Return the (x, y) coordinate for the center point of the cell that contains the specified text.  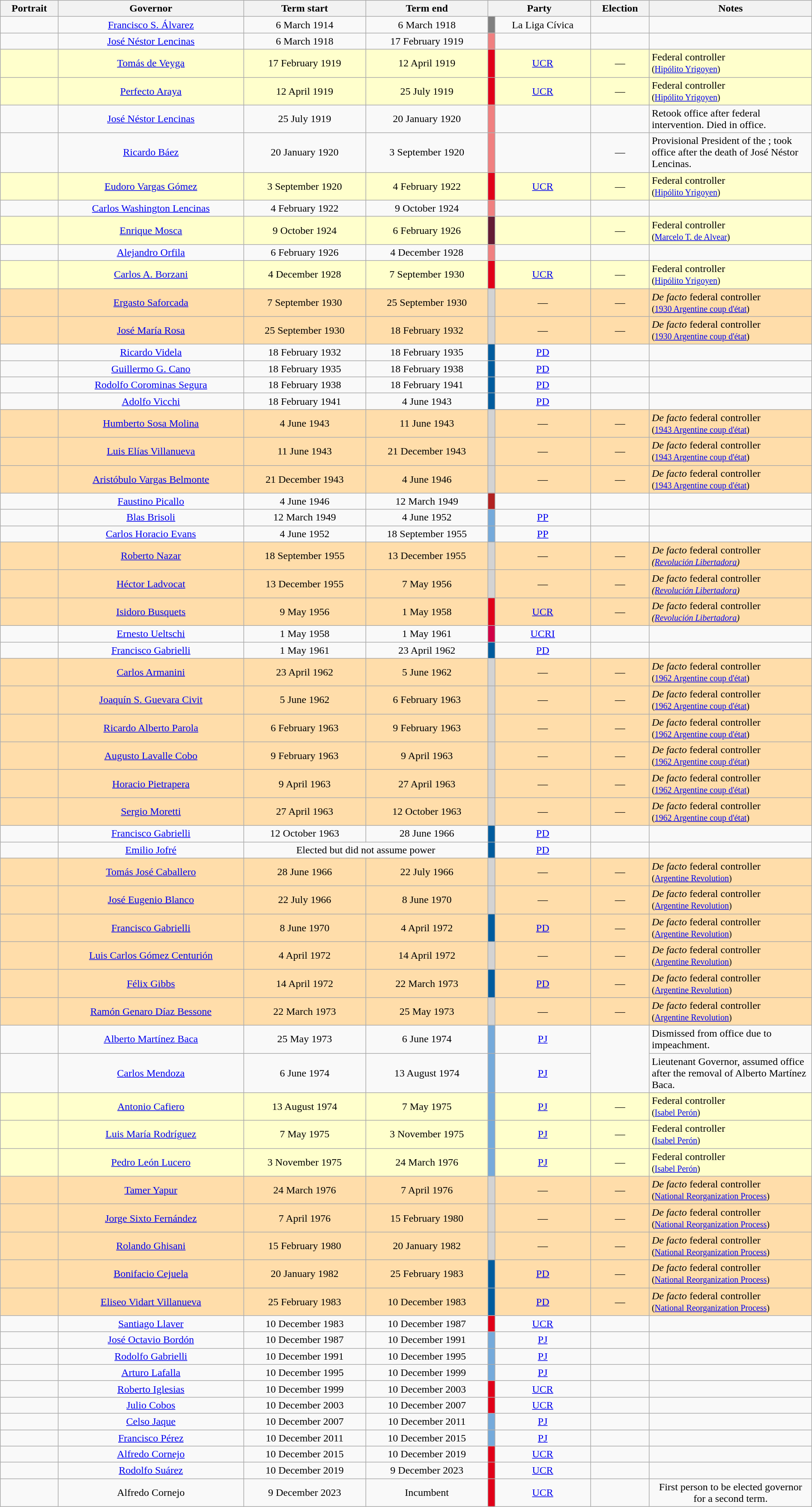
6 March 1914 (305, 25)
Antonio Cafiero (151, 1107)
Adolfo Vicchi (151, 401)
Rodolfo Gabrielli (151, 1356)
Tomás José Caballero (151, 872)
Rolando Ghisani (151, 1246)
José Eugenio Blanco (151, 900)
Emilio Jofré (151, 850)
Luis Carlos Gómez Centurión (151, 955)
Francisco Pérez (151, 1438)
Bonifacio Cejuela (151, 1274)
Héctor Ladvocat (151, 583)
Carlos Mendoza (151, 1073)
Ergasto Saforcada (151, 302)
Election (620, 9)
Governor (151, 9)
Term start (305, 9)
Joaquín S. Guevara Civit (151, 700)
Ricardo Videla (151, 353)
Dismissed from office due to impeachment. (731, 1039)
Alberto Martínez Baca (151, 1039)
Roberto Nazar (151, 556)
Ricardo Alberto Parola (151, 728)
Elected but did not assume power (366, 850)
Carlos Armanini (151, 673)
Notes (731, 9)
Alejandro Orfila (151, 252)
Sergio Moretti (151, 811)
Faustino Picallo (151, 501)
Eudoro Vargas Gómez (151, 186)
Ramón Genaro Díaz Bessone (151, 1011)
Tamer Yapur (151, 1190)
Aristóbulo Vargas Belmonte (151, 479)
Ernesto Ueltschi (151, 634)
Party (539, 9)
Tomás de Veyga (151, 63)
Carlos A. Borzani (151, 274)
Francisco S. Álvarez (151, 25)
Provisional President of the ; took office after the death of José Néstor Lencinas. (731, 152)
José Octavio Bordón (151, 1340)
Carlos Horacio Evans (151, 534)
7 May 1956 (427, 583)
Santiago Llaver (151, 1324)
Isidoro Busquets (151, 612)
First person to be elected governor for a second term. (731, 1492)
Arturo Lafalla (151, 1372)
Rodolfo Suárez (151, 1471)
Roberto Iglesias (151, 1389)
Félix Gibbs (151, 984)
Rodolfo Corominas Segura (151, 385)
Incumbent (427, 1492)
La Liga Cívica (543, 25)
Enrique Mosca (151, 230)
Pedro León Lucero (151, 1163)
Horacio Pietrapera (151, 784)
Eliseo Vidart Villanueva (151, 1301)
Federal controller(Marcelo T. de Alvear) (731, 230)
Guillermo G. Cano (151, 369)
Retook office after federal intervention. Died in office. (731, 119)
Celso Jaque (151, 1421)
Perfecto Araya (151, 91)
Carlos Washington Lencinas (151, 208)
Blas Brisoli (151, 517)
9 May 1956 (305, 612)
UCRI (543, 634)
Julio Cobos (151, 1405)
Humberto Sosa Molina (151, 423)
Augusto Lavalle Cobo (151, 756)
Lieutenant Governor, assumed office after the removal of Alberto Martínez Baca. (731, 1073)
Luis Elías Villanueva (151, 452)
Ricardo Báez (151, 152)
Luis María Rodríguez (151, 1134)
Jorge Sixto Fernández (151, 1218)
Term end (427, 9)
José María Rosa (151, 331)
Portrait (29, 9)
